Capture the cell that displays the provided text and extract its [x, y] central coordinate. 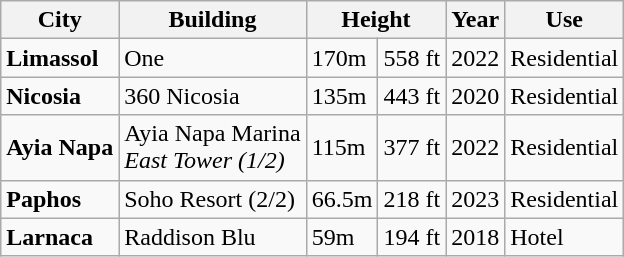
115m [342, 148]
City [60, 20]
Limassol [60, 58]
2020 [476, 96]
135m [342, 96]
170m [342, 58]
One [212, 58]
377 ft [412, 148]
Ayia Napa [60, 148]
Raddison Blu [212, 237]
Building [212, 20]
Use [564, 20]
Ayia Napa MarinaEast Tower (1/2) [212, 148]
Larnaca [60, 237]
Hotel [564, 237]
2023 [476, 199]
558 ft [412, 58]
194 ft [412, 237]
Year [476, 20]
66.5m [342, 199]
Height [376, 20]
59m [342, 237]
218 ft [412, 199]
Soho Resort (2/2) [212, 199]
2018 [476, 237]
Nicosia [60, 96]
443 ft [412, 96]
Paphos [60, 199]
360 Nicosia [212, 96]
